For the text-containing cell, return its midpoint in [x, y] coordinate format. 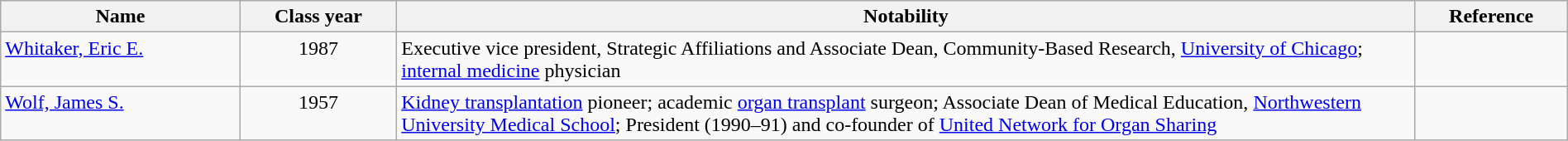
Notability [906, 17]
Class year [318, 17]
1987 [318, 60]
Name [121, 17]
1957 [318, 113]
Executive vice president, Strategic Affiliations and Associate Dean, Community-Based Research, University of Chicago; internal medicine physician [906, 60]
Whitaker, Eric E. [121, 60]
Wolf, James S. [121, 113]
Reference [1491, 17]
